Provide the (x, y) coordinate of the cell's center where the given text is located.  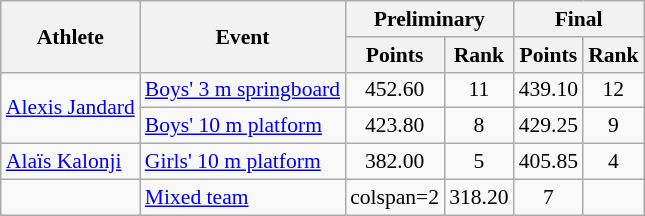
452.60 (394, 90)
Boys' 10 m platform (242, 126)
Alaïs Kalonji (70, 162)
7 (548, 197)
5 (478, 162)
423.80 (394, 126)
Boys' 3 m springboard (242, 90)
382.00 (394, 162)
429.25 (548, 126)
Final (579, 19)
318.20 (478, 197)
9 (614, 126)
4 (614, 162)
439.10 (548, 90)
12 (614, 90)
Alexis Jandard (70, 108)
colspan=2 (394, 197)
11 (478, 90)
Girls' 10 m platform (242, 162)
Event (242, 36)
Preliminary (430, 19)
8 (478, 126)
405.85 (548, 162)
Mixed team (242, 197)
Athlete (70, 36)
